Detect which cell encompasses the target text, then output its (x, y) center coordinate. 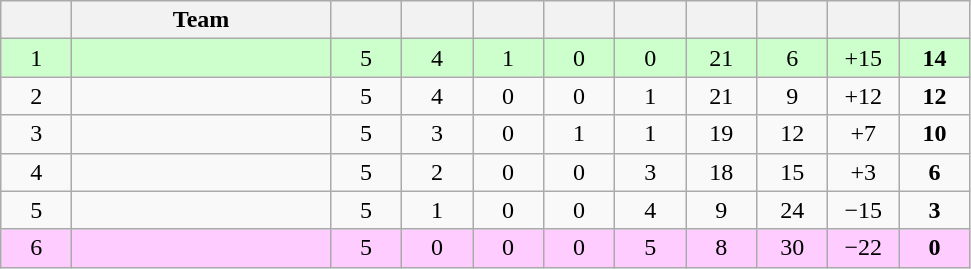
15 (792, 172)
+7 (864, 134)
8 (722, 248)
10 (934, 134)
−22 (864, 248)
30 (792, 248)
−15 (864, 210)
+3 (864, 172)
24 (792, 210)
+12 (864, 96)
Team (202, 20)
19 (722, 134)
14 (934, 58)
+15 (864, 58)
18 (722, 172)
